Scan for the cell matching the given text and deliver its [X, Y] coordinate at center. 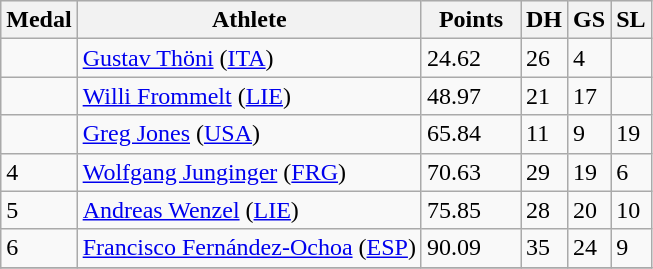
Greg Jones (USA) [249, 134]
48.97 [470, 96]
Gustav Thöni (ITA) [249, 58]
24.62 [470, 58]
75.85 [470, 210]
Wolfgang Junginger (FRG) [249, 172]
Athlete [249, 20]
65.84 [470, 134]
70.63 [470, 172]
GS [590, 20]
28 [544, 210]
24 [590, 248]
Points [470, 20]
Medal [39, 20]
Andreas Wenzel (LIE) [249, 210]
20 [590, 210]
29 [544, 172]
26 [544, 58]
17 [590, 96]
SL [631, 20]
21 [544, 96]
35 [544, 248]
Francisco Fernández-Ochoa (ESP) [249, 248]
DH [544, 20]
5 [39, 210]
10 [631, 210]
Willi Frommelt (LIE) [249, 96]
90.09 [470, 248]
11 [544, 134]
